Identify which cell holds the provided text, then report its [x, y] central coordinate. 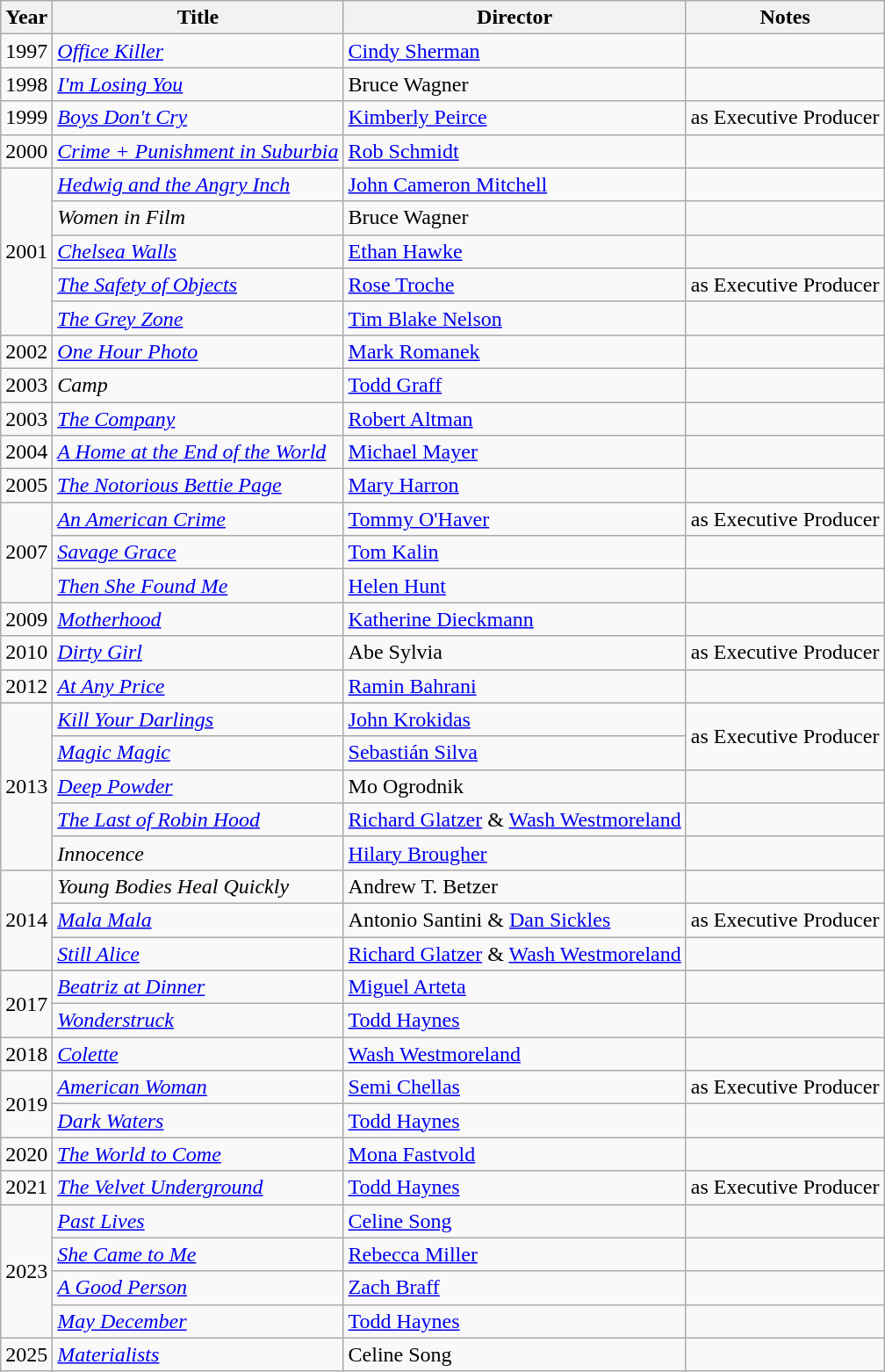
Beatriz at Dinner [198, 987]
Savage Grace [198, 552]
2009 [26, 619]
Past Lives [198, 1221]
The World to Come [198, 1154]
Mark Romanek [514, 351]
Tim Blake Nelson [514, 318]
May December [198, 1321]
Still Alice [198, 953]
Rob Schmidt [514, 151]
1999 [26, 118]
Colette [198, 1054]
Tommy O'Haver [514, 519]
Kill Your Darlings [198, 719]
American Woman [198, 1087]
2018 [26, 1054]
Sebastián Silva [514, 753]
Tom Kalin [514, 552]
Katherine Dieckmann [514, 619]
2025 [26, 1354]
Rose Troche [514, 285]
1997 [26, 51]
Crime + Punishment in Suburbia [198, 151]
2019 [26, 1104]
2000 [26, 151]
2004 [26, 452]
The Notorious Bettie Page [198, 486]
Kimberly Peirce [514, 118]
Ethan Hawke [514, 251]
Camp [198, 385]
Director [514, 18]
Deep Powder [198, 786]
A Good Person [198, 1288]
2021 [26, 1188]
The Safety of Objects [198, 285]
A Home at the End of the World [198, 452]
2010 [26, 653]
The Last of Robin Hood [198, 820]
Zach Braff [514, 1288]
I'm Losing You [198, 84]
She Came to Me [198, 1254]
2017 [26, 1004]
2002 [26, 351]
John Krokidas [514, 719]
The Grey Zone [198, 318]
2014 [26, 920]
2001 [26, 251]
Cindy Sherman [514, 51]
Andrew T. Betzer [514, 886]
Mona Fastvold [514, 1154]
Dark Waters [198, 1121]
Women in Film [198, 218]
Materialists [198, 1354]
Helen Hunt [514, 586]
1998 [26, 84]
2012 [26, 686]
Notes [785, 18]
2023 [26, 1271]
Office Killer [198, 51]
Hilary Brougher [514, 853]
Year [26, 18]
Young Bodies Heal Quickly [198, 886]
Antonio Santini & Dan Sickles [514, 920]
Motherhood [198, 619]
Semi Chellas [514, 1087]
The Company [198, 419]
Dirty Girl [198, 653]
Mo Ogrodnik [514, 786]
Hedwig and the Angry Inch [198, 184]
2020 [26, 1154]
Abe Sylvia [514, 653]
2013 [26, 786]
Mala Mala [198, 920]
Miguel Arteta [514, 987]
At Any Price [198, 686]
Rebecca Miller [514, 1254]
Wash Westmoreland [514, 1054]
Then She Found Me [198, 586]
An American Crime [198, 519]
Mary Harron [514, 486]
John Cameron Mitchell [514, 184]
Todd Graff [514, 385]
Boys Don't Cry [198, 118]
The Velvet Underground [198, 1188]
Michael Mayer [514, 452]
Innocence [198, 853]
Title [198, 18]
2007 [26, 552]
Chelsea Walls [198, 251]
Ramin Bahrani [514, 686]
Magic Magic [198, 753]
Wonderstruck [198, 1021]
One Hour Photo [198, 351]
Robert Altman [514, 419]
2005 [26, 486]
